Search for the cell housing the specified text and yield its [X, Y] center coordinate. 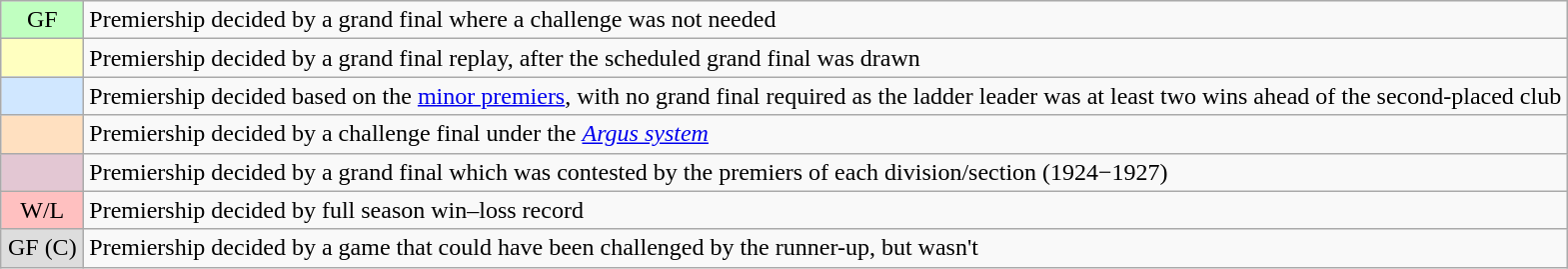
GF (C) [42, 248]
Premiership decided by a grand final replay, after the scheduled grand final was drawn [825, 58]
Premiership decided by a grand final where a challenge was not needed [825, 20]
Premiership decided by a challenge final under the Argus system [825, 134]
Premiership decided by a game that could have been challenged by the runner-up, but wasn't [825, 248]
Premiership decided by full season win–loss record [825, 210]
Premiership decided by a grand final which was contested by the premiers of each division/section (1924−1927) [825, 172]
W/L [42, 210]
GF [42, 20]
